Search for the cell housing the specified text and yield its (x, y) center coordinate. 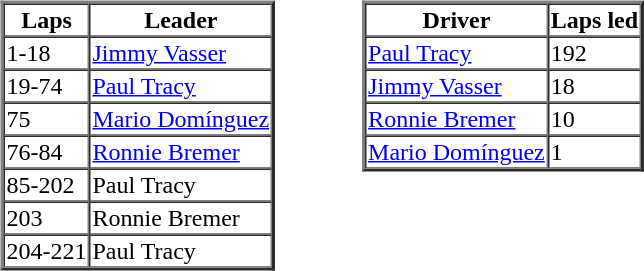
Laps (47, 20)
203 (47, 218)
19-74 (47, 86)
1-18 (47, 52)
75 (47, 118)
Driver (456, 20)
85-202 (47, 184)
18 (594, 86)
Laps led (594, 20)
192 (594, 52)
Leader (180, 20)
10 (594, 118)
1 (594, 152)
204-221 (47, 250)
76-84 (47, 152)
